Pinpoint the cell where the given text exists, returning its [x, y] midpoint coordinate. 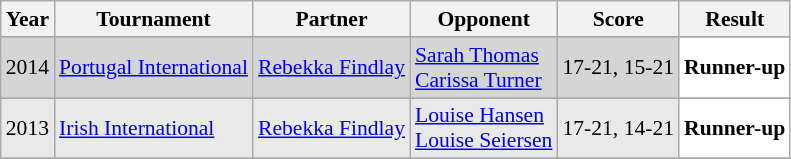
Louise Hansen Louise Seiersen [484, 128]
Partner [332, 19]
2013 [28, 128]
Portugal International [154, 68]
17-21, 14-21 [618, 128]
Year [28, 19]
2014 [28, 68]
Score [618, 19]
Sarah Thomas Carissa Turner [484, 68]
17-21, 15-21 [618, 68]
Opponent [484, 19]
Irish International [154, 128]
Result [734, 19]
Tournament [154, 19]
